Provide the [X, Y] coordinate of the cell's center where the given text is located.  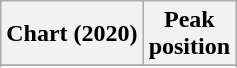
Chart (2020) [72, 34]
Peakposition [189, 34]
